Determine the [x, y] coordinate at the center of the cell enclosing the given text.  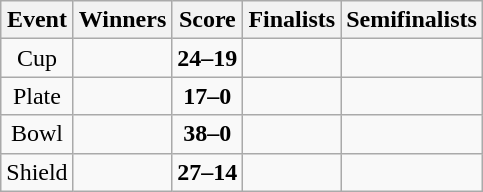
27–14 [208, 172]
Bowl [37, 134]
Cup [37, 58]
Event [37, 20]
Score [208, 20]
Semifinalists [412, 20]
Winners [122, 20]
17–0 [208, 96]
Finalists [292, 20]
24–19 [208, 58]
Plate [37, 96]
38–0 [208, 134]
Shield [37, 172]
